Search for the cell housing the specified text and yield its (X, Y) center coordinate. 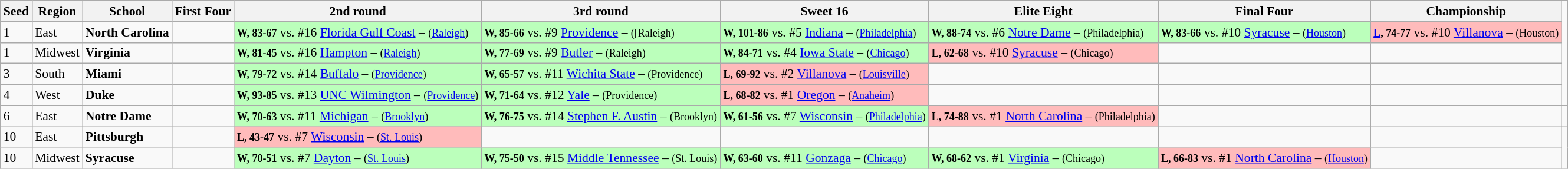
Championship (1466, 11)
Notre Dame (127, 116)
First Four (203, 11)
W, 70-63 vs. #11 Michigan – (Brooklyn) (357, 116)
W, 61-56 vs. #7 Wisconsin – (Philadelphia) (824, 116)
W, 65-57 vs. #11 Wichita State – (Providence) (600, 74)
3rd round (600, 11)
Pittsburgh (127, 137)
L, 74-88 vs. #1 North Carolina – (Philadelphia) (1044, 116)
West (57, 95)
W, 83-66 vs. #10 Syracuse – (Houston) (1264, 32)
W, 83-67 vs. #16 Florida Gulf Coast – (Raleigh) (357, 32)
South (57, 74)
W, 75-50 vs. #15 Middle Tennessee – (St. Louis) (600, 158)
L, 74-77 vs. #10 Villanova – (Houston) (1466, 32)
Sweet 16 (824, 11)
North Carolina (127, 32)
W, 93-85 vs. #13 UNC Wilmington – (Providence) (357, 95)
School (127, 11)
Syracuse (127, 158)
W, 77-69 vs. #9 Butler – (Raleigh) (600, 53)
Region (57, 11)
W, 79-72 vs. #14 Buffalo – (Providence) (357, 74)
W, 76-75 vs. #14 Stephen F. Austin – (Brooklyn) (600, 116)
3 (17, 74)
Seed (17, 11)
W, 101-86 vs. #5 Indiana – (Philadelphia) (824, 32)
6 (17, 116)
4 (17, 95)
W, 71-64 vs. #12 Yale – (Providence) (600, 95)
L, 43-47 vs. #7 Wisconsin – (St. Louis) (357, 137)
L, 66-83 vs. #1 North Carolina – (Houston) (1264, 158)
L, 69-92 vs. #2 Villanova – (Louisville) (824, 74)
W, 63-60 vs. #11 Gonzaga – (Chicago) (824, 158)
Duke (127, 95)
Final Four (1264, 11)
L, 62-68 vs. #10 Syracuse – (Chicago) (1044, 53)
W, 68-62 vs. #1 Virginia – (Chicago) (1044, 158)
2nd round (357, 11)
W, 84-71 vs. #4 Iowa State – (Chicago) (824, 53)
Virginia (127, 53)
Miami (127, 74)
W, 70-51 vs. #7 Dayton – (St. Louis) (357, 158)
Elite Eight (1044, 11)
W, 88-74 vs. #6 Notre Dame – (Philadelphia) (1044, 32)
L, 68-82 vs. #1 Oregon – (Anaheim) (824, 95)
W, 81-45 vs. #16 Hampton – (Raleigh) (357, 53)
W, 85-66 vs. #9 Providence – ([Raleigh) (600, 32)
